Determine the (X, Y) coordinate at the center of the cell enclosing the given text.  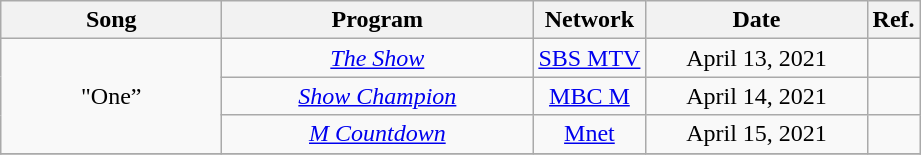
April 15, 2021 (756, 134)
April 14, 2021 (756, 96)
The Show (378, 58)
Show Champion (378, 96)
Song (112, 20)
Date (756, 20)
M Countdown (378, 134)
MBC M (590, 96)
Ref. (894, 20)
"One” (112, 96)
April 13, 2021 (756, 58)
Network (590, 20)
Mnet (590, 134)
Program (378, 20)
SBS MTV (590, 58)
